Return the (x, y) coordinate for the center point of the cell that contains the specified text.  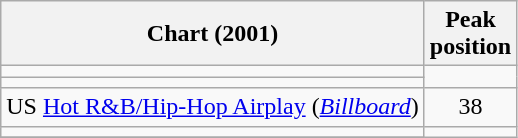
Chart (2001) (213, 34)
US Hot R&B/Hip-Hop Airplay (Billboard) (213, 107)
Peakposition (470, 34)
38 (470, 107)
